Detect which cell encompasses the target text, then output its [x, y] center coordinate. 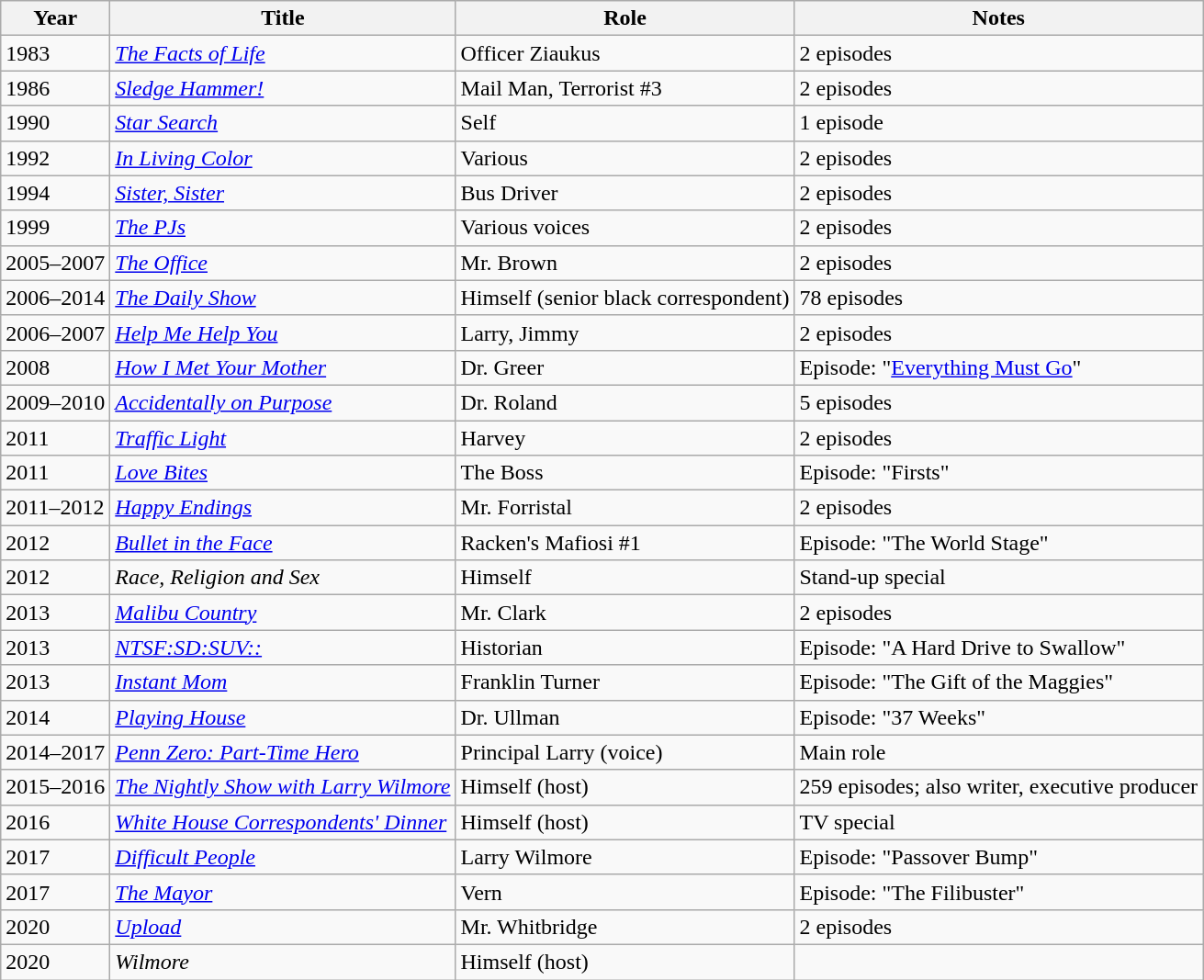
Year [55, 18]
Larry, Jimmy [625, 332]
Larry Wilmore [625, 857]
2005–2007 [55, 263]
The Boss [625, 473]
Dr. Greer [625, 367]
Title [283, 18]
Dr. Roland [625, 402]
Accidentally on Purpose [283, 402]
Mr. Forristal [625, 508]
Sledge Hammer! [283, 88]
Bus Driver [625, 193]
Episode: "The World Stage" [999, 543]
Penn Zero: Part-Time Hero [283, 752]
Mail Man, Terrorist #3 [625, 88]
1994 [55, 193]
2006–2007 [55, 332]
In Living Color [283, 158]
Various voices [625, 228]
Dr. Ullman [625, 717]
Principal Larry (voice) [625, 752]
2009–2010 [55, 402]
Franklin Turner [625, 682]
The PJs [283, 228]
The Nightly Show with Larry Wilmore [283, 787]
Episode: "The Gift of the Maggies" [999, 682]
Mr. Clark [625, 613]
2015–2016 [55, 787]
Wilmore [283, 962]
NTSF:SD:SUV:: [283, 648]
The Office [283, 263]
Vern [625, 892]
The Facts of Life [283, 53]
Himself [625, 578]
Main role [999, 752]
1999 [55, 228]
Traffic Light [283, 438]
Love Bites [283, 473]
Race, Religion and Sex [283, 578]
1 episode [999, 123]
Various [625, 158]
2006–2014 [55, 298]
Historian [625, 648]
Stand-up special [999, 578]
How I Met Your Mother [283, 367]
1983 [55, 53]
Officer Ziaukus [625, 53]
Happy Endings [283, 508]
Episode: "37 Weeks" [999, 717]
Bullet in the Face [283, 543]
2016 [55, 822]
Self [625, 123]
Mr. Brown [625, 263]
Malibu Country [283, 613]
Episode: "A Hard Drive to Swallow" [999, 648]
The Daily Show [283, 298]
The Mayor [283, 892]
TV special [999, 822]
1992 [55, 158]
78 episodes [999, 298]
5 episodes [999, 402]
Harvey [625, 438]
2008 [55, 367]
Racken's Mafiosi #1 [625, 543]
Mr. Whitbridge [625, 927]
Instant Mom [283, 682]
Himself (senior black correspondent) [625, 298]
Episode: "The Filibuster" [999, 892]
Role [625, 18]
2011–2012 [55, 508]
2014 [55, 717]
259 episodes; also writer, executive producer [999, 787]
Help Me Help You [283, 332]
Upload [283, 927]
Star Search [283, 123]
White House Correspondents' Dinner [283, 822]
Difficult People [283, 857]
Episode: "Everything Must Go" [999, 367]
1990 [55, 123]
Episode: "Firsts" [999, 473]
Playing House [283, 717]
Sister, Sister [283, 193]
Episode: "Passover Bump" [999, 857]
Notes [999, 18]
2014–2017 [55, 752]
1986 [55, 88]
